For the text-containing cell, return its midpoint in [X, Y] coordinate format. 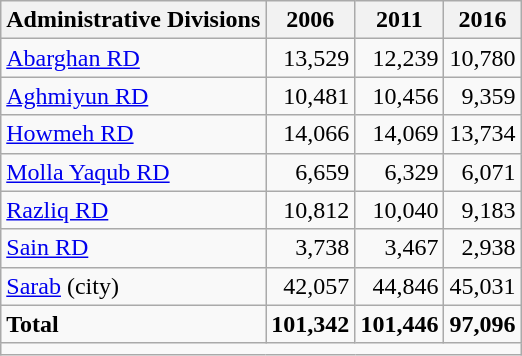
Razliq RD [134, 210]
6,329 [400, 172]
Administrative Divisions [134, 20]
14,069 [400, 134]
Aghmiyun RD [134, 96]
Total [134, 324]
2,938 [482, 248]
44,846 [400, 286]
12,239 [400, 58]
45,031 [482, 286]
14,066 [310, 134]
10,481 [310, 96]
Howmeh RD [134, 134]
Molla Yaqub RD [134, 172]
10,040 [400, 210]
13,734 [482, 134]
3,738 [310, 248]
6,071 [482, 172]
9,359 [482, 96]
2006 [310, 20]
2011 [400, 20]
Abarghan RD [134, 58]
9,183 [482, 210]
6,659 [310, 172]
Sain RD [134, 248]
42,057 [310, 286]
10,780 [482, 58]
Sarab (city) [134, 286]
97,096 [482, 324]
2016 [482, 20]
10,812 [310, 210]
10,456 [400, 96]
3,467 [400, 248]
101,342 [310, 324]
13,529 [310, 58]
101,446 [400, 324]
